Output the (X, Y) coordinate of the center of the cell containing the given text.  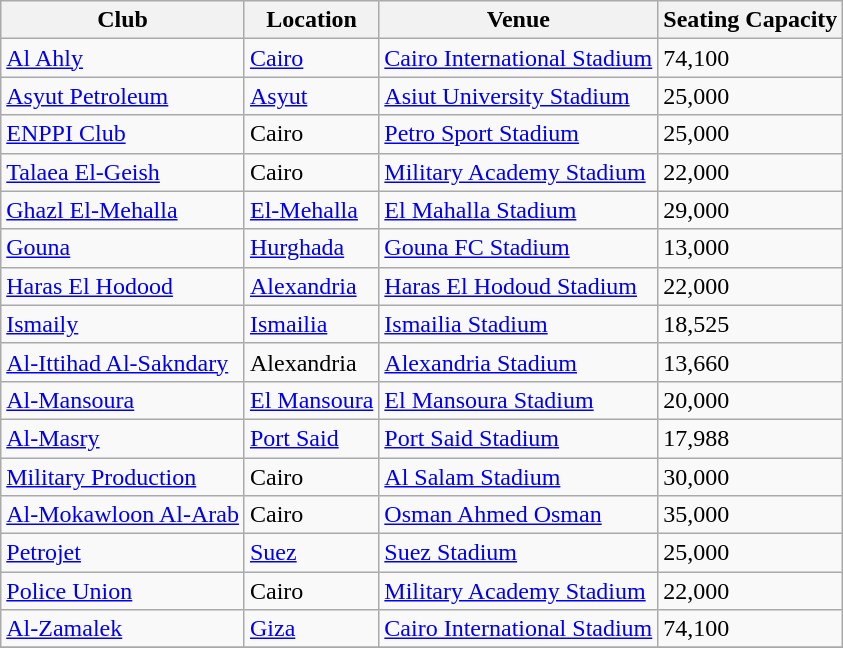
Al-Masry (123, 438)
El-Mehalla (311, 210)
Venue (518, 20)
Osman Ahmed Osman (518, 515)
18,525 (750, 324)
Location (311, 20)
Haras El Hodoud Stadium (518, 286)
Ismailia (311, 324)
ENPPI Club (123, 134)
30,000 (750, 477)
Ghazl El-Mehalla (123, 210)
Al-Mansoura (123, 400)
El Mahalla Stadium (518, 210)
Port Said (311, 438)
Talaea El-Geish (123, 172)
Giza (311, 629)
Police Union (123, 591)
Haras El Hodood (123, 286)
Ismailia Stadium (518, 324)
20,000 (750, 400)
29,000 (750, 210)
Alexandria Stadium (518, 362)
Asyut (311, 96)
Hurghada (311, 248)
13,660 (750, 362)
Military Production (123, 477)
Asiut University Stadium (518, 96)
Al-Mokawloon Al-Arab (123, 515)
Suez Stadium (518, 553)
13,000 (750, 248)
Al Ahly (123, 58)
Petrojet (123, 553)
Gouna (123, 248)
35,000 (750, 515)
El Mansoura (311, 400)
Suez (311, 553)
Seating Capacity (750, 20)
Asyut Petroleum (123, 96)
Al-Ittihad Al-Sakndary (123, 362)
Club (123, 20)
Gouna FC Stadium (518, 248)
Ismaily (123, 324)
Al Salam Stadium (518, 477)
Port Said Stadium (518, 438)
El Mansoura Stadium (518, 400)
17,988 (750, 438)
Petro Sport Stadium (518, 134)
Al-Zamalek (123, 629)
